Capture the cell that displays the provided text and extract its [x, y] central coordinate. 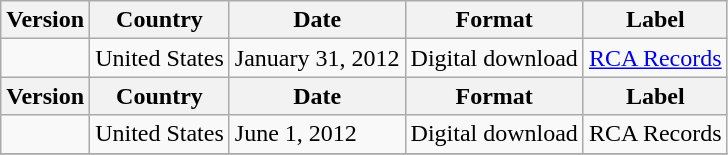
January 31, 2012 [317, 58]
June 1, 2012 [317, 134]
